For the text-containing cell, return its midpoint in [X, Y] coordinate format. 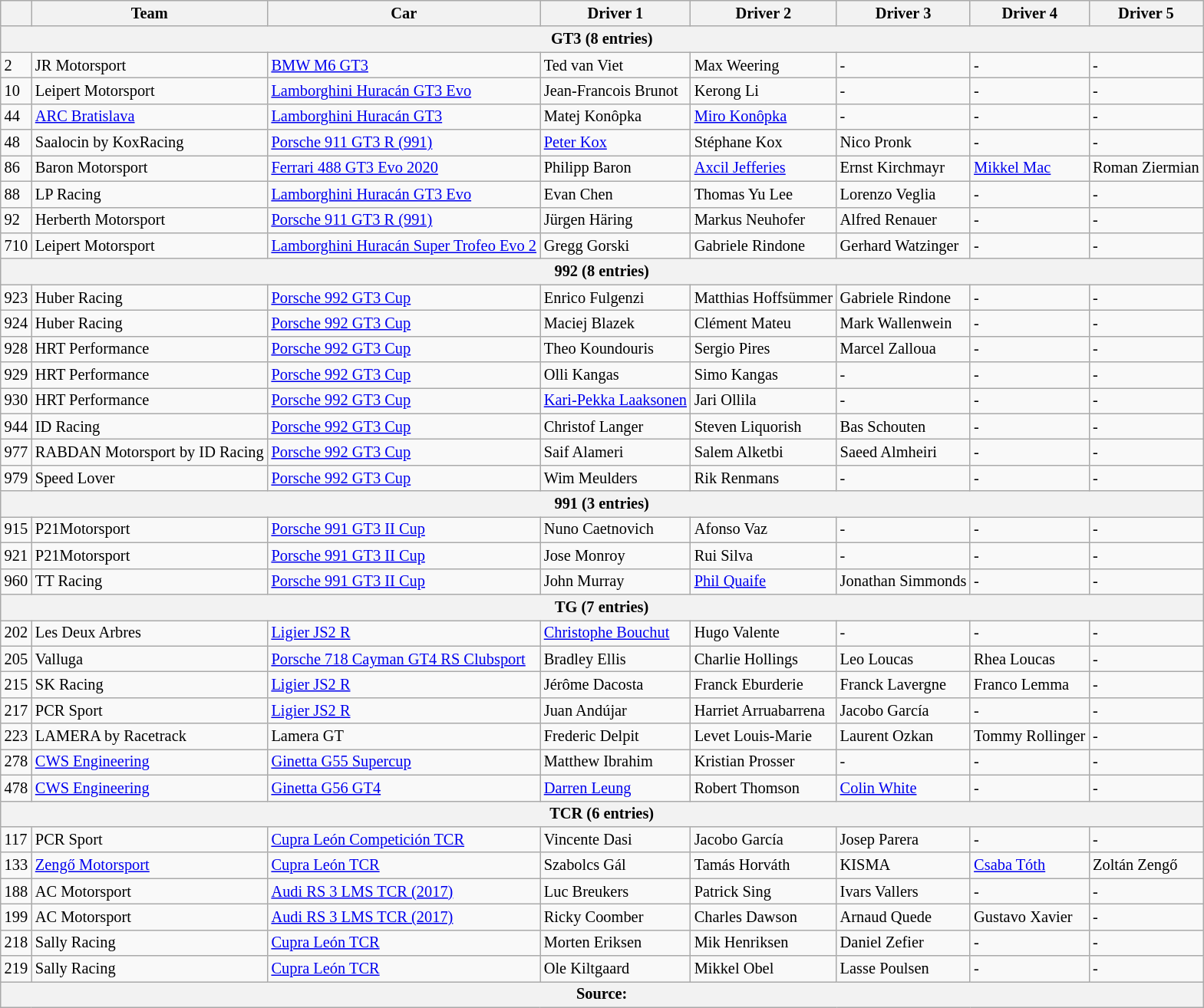
Jean-Francois Brunot [615, 91]
Car [404, 13]
Morten Eriksen [615, 943]
Laurent Ozkan [903, 736]
Theo Koundouris [615, 349]
Charlie Hollings [764, 659]
ID Racing [150, 427]
Ernst Kirchmayr [903, 168]
Harriet Arruabarrena [764, 710]
Luc Breukers [615, 891]
Salem Alketbi [764, 452]
Driver 3 [903, 13]
92 [16, 220]
Franco Lemma [1030, 684]
Cupra León Competición TCR [404, 839]
Team [150, 13]
Darren Leung [615, 788]
JR Motorsport [150, 65]
Thomas Yu Lee [764, 194]
Nico Pronk [903, 143]
SK Racing [150, 684]
Leo Loucas [903, 659]
Alfred Renauer [903, 220]
205 [16, 659]
Enrico Fulgenzi [615, 298]
Hugo Valente [764, 633]
Driver 2 [764, 13]
202 [16, 633]
478 [16, 788]
Csaba Tóth [1030, 865]
BMW M6 GT3 [404, 65]
977 [16, 452]
Driver 1 [615, 13]
Saeed Almheiri [903, 452]
199 [16, 917]
Ricky Coomber [615, 917]
Colin White [903, 788]
928 [16, 349]
2 [16, 65]
Mikkel Mac [1030, 168]
Kerong Li [764, 91]
Rik Renmans [764, 478]
Rui Silva [764, 555]
929 [16, 375]
86 [16, 168]
Kari-Pekka Laaksonen [615, 400]
921 [16, 555]
Lasse Poulsen [903, 969]
Gustavo Xavier [1030, 917]
Nuno Caetnovich [615, 529]
Christophe Bouchut [615, 633]
Jérôme Dacosta [615, 684]
Ferrari 488 GT3 Evo 2020 [404, 168]
Clément Mateu [764, 323]
Les Deux Arbres [150, 633]
Speed Lover [150, 478]
133 [16, 865]
Porsche 718 Cayman GT4 RS Clubsport [404, 659]
Ted van Viet [615, 65]
Lamborghini Huracán GT3 [404, 117]
44 [16, 117]
Bradley Ellis [615, 659]
Maciej Blazek [615, 323]
Ginetta G55 Supercup [404, 762]
Jari Ollila [764, 400]
LAMERA by Racetrack [150, 736]
Saalocin by KoxRacing [150, 143]
Max Weering [764, 65]
Levet Louis-Marie [764, 736]
Simo Kangas [764, 375]
979 [16, 478]
TCR (6 entries) [602, 814]
710 [16, 245]
Ole Kiltgaard [615, 969]
Source: [602, 994]
Saif Alameri [615, 452]
TG (7 entries) [602, 607]
924 [16, 323]
Steven Liquorish [764, 427]
Driver 5 [1146, 13]
Wim Meulders [615, 478]
930 [16, 400]
88 [16, 194]
Evan Chen [615, 194]
RABDAN Motorsport by ID Racing [150, 452]
Gregg Gorski [615, 245]
117 [16, 839]
John Murray [615, 581]
Kristian Prosser [764, 762]
Charles Dawson [764, 917]
Josep Parera [903, 839]
Vincente Dasi [615, 839]
Roman Ziermian [1146, 168]
Christof Langer [615, 427]
Olli Kangas [615, 375]
Phil Quaife [764, 581]
Driver 4 [1030, 13]
Patrick Sing [764, 891]
Matthew Ibrahim [615, 762]
Mark Wallenwein [903, 323]
Herberth Motorsport [150, 220]
Daniel Zefier [903, 943]
219 [16, 969]
Axcil Jefferies [764, 168]
KISMA [903, 865]
Lamborghini Huracán Super Trofeo Evo 2 [404, 245]
Franck Lavergne [903, 684]
923 [16, 298]
278 [16, 762]
Bas Schouten [903, 427]
992 (8 entries) [602, 272]
Peter Kox [615, 143]
TT Racing [150, 581]
Tamás Horváth [764, 865]
48 [16, 143]
Lamera GT [404, 736]
Franck Eburderie [764, 684]
Afonso Vaz [764, 529]
915 [16, 529]
LP Racing [150, 194]
Frederic Delpit [615, 736]
Mikkel Obel [764, 969]
Zoltán Zengő [1146, 865]
Jose Monroy [615, 555]
Lorenzo Veglia [903, 194]
Mik Henriksen [764, 943]
Marcel Zalloua [903, 349]
Ginetta G56 GT4 [404, 788]
Miro Konôpka [764, 117]
Sergio Pires [764, 349]
Jürgen Häring [615, 220]
960 [16, 581]
Szabolcs Gál [615, 865]
217 [16, 710]
Stéphane Kox [764, 143]
218 [16, 943]
223 [16, 736]
GT3 (8 entries) [602, 39]
Baron Motorsport [150, 168]
Markus Neuhofer [764, 220]
Zengő Motorsport [150, 865]
991 (3 entries) [602, 504]
Tommy Rollinger [1030, 736]
ARC Bratislava [150, 117]
215 [16, 684]
Matej Konôpka [615, 117]
Rhea Loucas [1030, 659]
188 [16, 891]
Ivars Vallers [903, 891]
Valluga [150, 659]
10 [16, 91]
944 [16, 427]
Arnaud Quede [903, 917]
Matthias Hoffsümmer [764, 298]
Philipp Baron [615, 168]
Juan Andújar [615, 710]
Gerhard Watzinger [903, 245]
Robert Thomson [764, 788]
Jonathan Simmonds [903, 581]
